Return the [x, y] coordinate for the center point of the cell that contains the specified text.  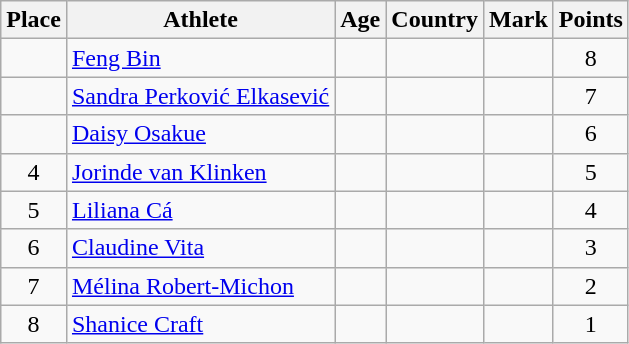
3 [590, 248]
Mark [519, 20]
Athlete [200, 20]
Place [34, 20]
1 [590, 324]
Country [435, 20]
Liliana Cá [200, 210]
Jorinde van Klinken [200, 172]
Daisy Osakue [200, 134]
Points [590, 20]
Sandra Perković Elkasević [200, 96]
Claudine Vita [200, 248]
Feng Bin [200, 58]
Shanice Craft [200, 324]
Age [360, 20]
2 [590, 286]
Mélina Robert-Michon [200, 286]
